Output the (X, Y) coordinate of the center of the cell containing the given text.  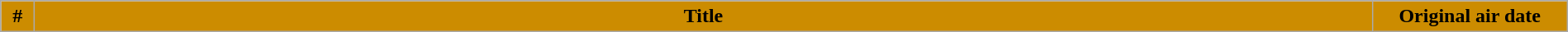
Title (703, 16)
Original air date (1470, 16)
# (18, 16)
